Pinpoint the cell where the given text exists, returning its [X, Y] midpoint coordinate. 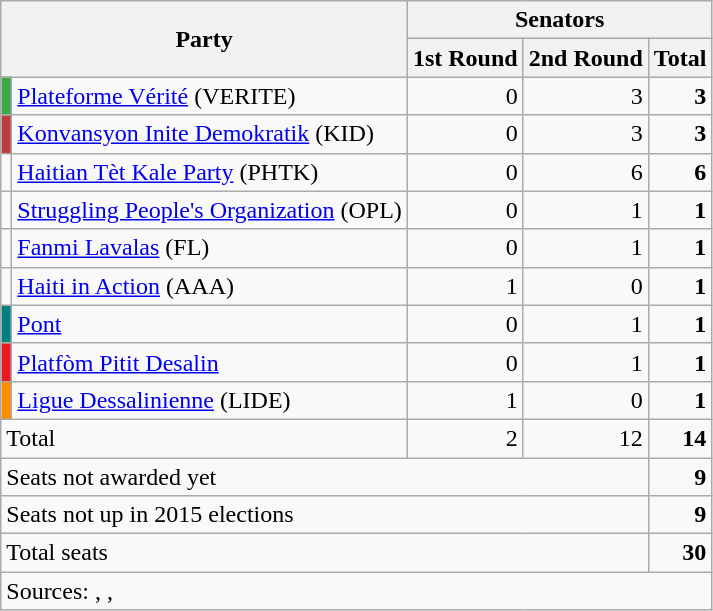
12 [586, 438]
Pont [210, 324]
Konvansyon Inite Demokratik (KID) [210, 134]
Total seats [325, 553]
2nd Round [586, 58]
2 [465, 438]
Senators [559, 20]
Sources: , , [356, 591]
30 [680, 553]
Struggling People's Organization (OPL) [210, 210]
14 [680, 438]
1st Round [465, 58]
Platfòm Pitit Desalin [210, 362]
Ligue Dessalinienne (LIDE) [210, 400]
Seats not up in 2015 elections [325, 515]
Party [204, 39]
Haitian Tèt Kale Party (PHTK) [210, 172]
Haiti in Action (AAA) [210, 286]
Seats not awarded yet [325, 477]
Plateforme Vérité (VERITE) [210, 96]
Fanmi Lavalas (FL) [210, 248]
